Determine the [X, Y] coordinate at the center of the cell enclosing the given text.  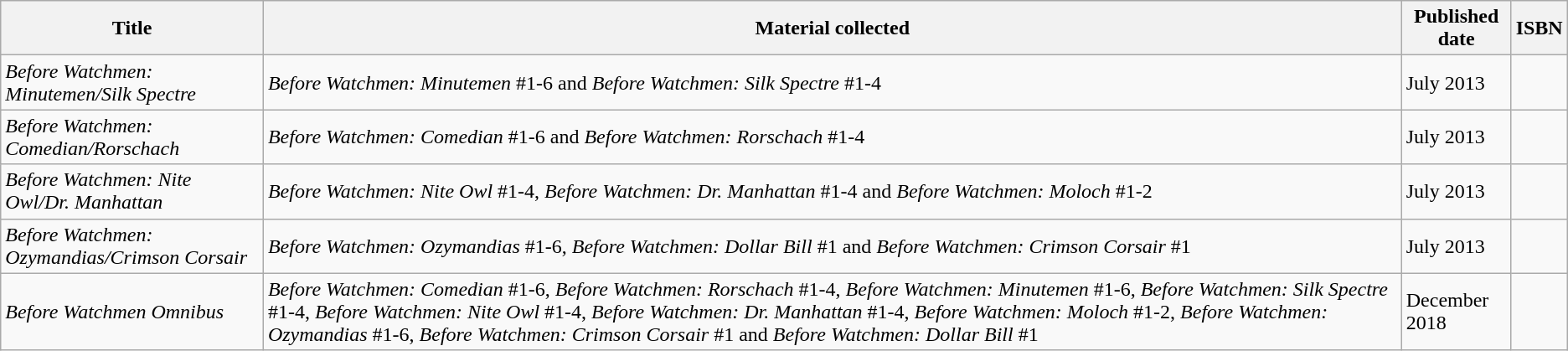
Before Watchmen: Ozymandias #1-6, Before Watchmen: Dollar Bill #1 and Before Watchmen: Crimson Corsair #1 [833, 246]
December 2018 [1456, 312]
Before Watchmen: Comedian #1-6 and Before Watchmen: Rorschach #1-4 [833, 137]
Before Watchmen: Nite Owl #1-4, Before Watchmen: Dr. Manhattan #1-4 and Before Watchmen: Moloch #1-2 [833, 191]
Material collected [833, 28]
ISBN [1540, 28]
Before Watchmen: Minutemen #1-6 and Before Watchmen: Silk Spectre #1-4 [833, 82]
Before Watchmen: Comedian/Rorschach [132, 137]
Before Watchmen Omnibus [132, 312]
Before Watchmen: Ozymandias/Crimson Corsair [132, 246]
Title [132, 28]
Before Watchmen: Minutemen/Silk Spectre [132, 82]
Before Watchmen: Nite Owl/Dr. Manhattan [132, 191]
Published date [1456, 28]
